Search for the cell housing the specified text and yield its (x, y) center coordinate. 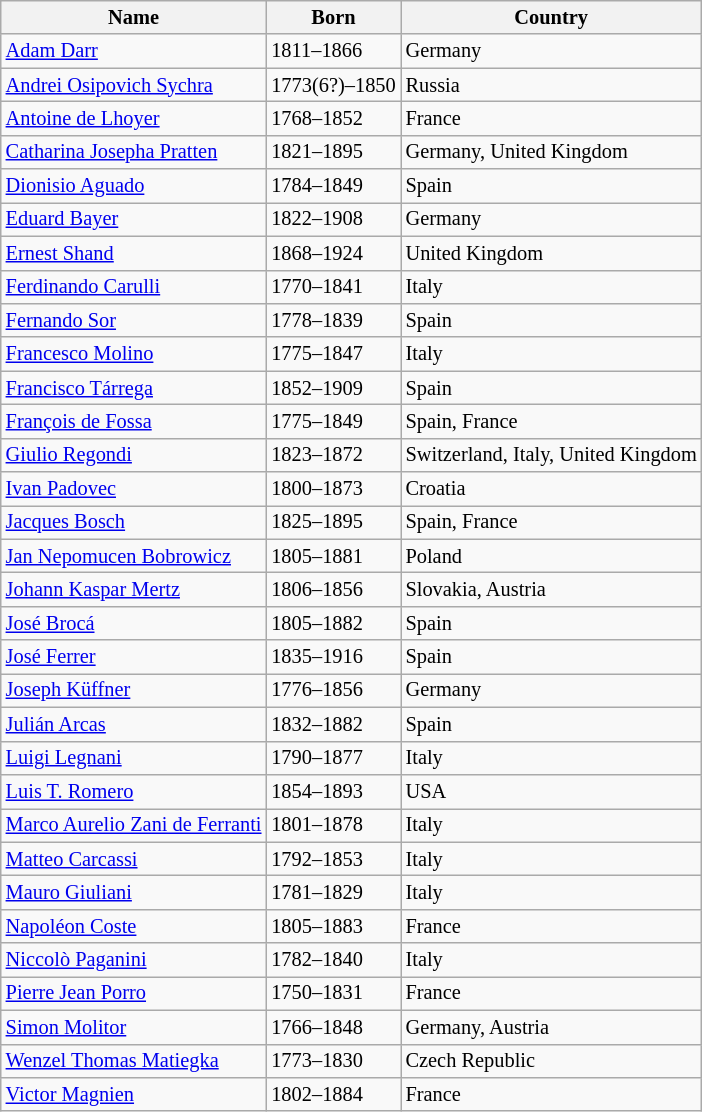
Matteo Carcassi (134, 859)
Victor Magnien (134, 1094)
Joseph Küffner (134, 690)
Germany, United Kingdom (552, 152)
1801–1878 (333, 825)
1776–1856 (333, 690)
1792–1853 (333, 859)
1805–1883 (333, 926)
Luigi Legnani (134, 758)
Luis T. Romero (134, 791)
Antoine de Lhoyer (134, 118)
1832–1882 (333, 724)
Ernest Shand (134, 253)
1773(6?)–1850 (333, 85)
José Brocá (134, 623)
Eduard Bayer (134, 219)
Ferdinando Carulli (134, 287)
1835–1916 (333, 657)
1781–1829 (333, 892)
1822–1908 (333, 219)
Francisco Tárrega (134, 388)
Poland (552, 556)
Switzerland, Italy, United Kingdom (552, 455)
Giulio Regondi (134, 455)
1768–1852 (333, 118)
Johann Kaspar Mertz (134, 589)
Russia (552, 85)
Germany, Austria (552, 1027)
1852–1909 (333, 388)
Country (552, 17)
Julián Arcas (134, 724)
1811–1866 (333, 51)
1784–1849 (333, 186)
Wenzel Thomas Matiegka (134, 1061)
1802–1884 (333, 1094)
1773–1830 (333, 1061)
Catharina Josepha Pratten (134, 152)
François de Fossa (134, 421)
1775–1847 (333, 354)
Name (134, 17)
Simon Molitor (134, 1027)
Czech Republic (552, 1061)
1770–1841 (333, 287)
Pierre Jean Porro (134, 993)
1778–1839 (333, 320)
Ivan Padovec (134, 489)
Jan Nepomucen Bobrowicz (134, 556)
Mauro Giuliani (134, 892)
1868–1924 (333, 253)
Napoléon Coste (134, 926)
1790–1877 (333, 758)
Slovakia, Austria (552, 589)
1805–1881 (333, 556)
1750–1831 (333, 993)
United Kingdom (552, 253)
1823–1872 (333, 455)
Adam Darr (134, 51)
Jacques Bosch (134, 522)
Dionisio Aguado (134, 186)
1805–1882 (333, 623)
Francesco Molino (134, 354)
1854–1893 (333, 791)
José Ferrer (134, 657)
Andrei Osipovich Sychra (134, 85)
Croatia (552, 489)
1806–1856 (333, 589)
1775–1849 (333, 421)
Marco Aurelio Zani de Ferranti (134, 825)
1782–1840 (333, 960)
1821–1895 (333, 152)
Niccolò Paganini (134, 960)
1766–1848 (333, 1027)
1825–1895 (333, 522)
USA (552, 791)
Fernando Sor (134, 320)
Born (333, 17)
1800–1873 (333, 489)
